Locate the cell with the specified text and output its (x, y) center coordinate. 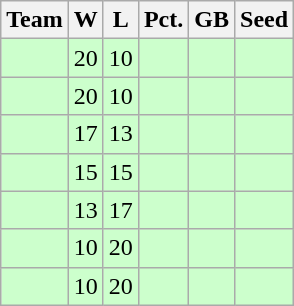
Team (35, 20)
Seed (264, 20)
Pct. (163, 20)
GB (212, 20)
W (86, 20)
L (120, 20)
